For the text-containing cell, return its midpoint in [x, y] coordinate format. 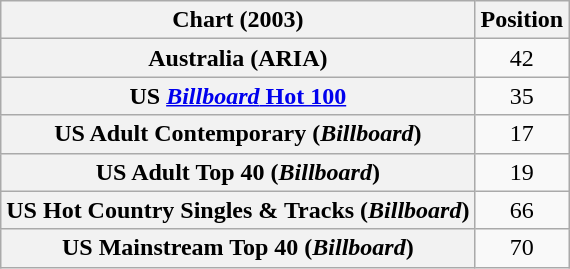
70 [522, 248]
19 [522, 172]
US Adult Contemporary (Billboard) [238, 134]
42 [522, 58]
66 [522, 210]
US Mainstream Top 40 (Billboard) [238, 248]
Chart (2003) [238, 20]
US Hot Country Singles & Tracks (Billboard) [238, 210]
Position [522, 20]
US Billboard Hot 100 [238, 96]
35 [522, 96]
17 [522, 134]
Australia (ARIA) [238, 58]
US Adult Top 40 (Billboard) [238, 172]
